Pinpoint the cell where the given text exists, returning its (X, Y) midpoint coordinate. 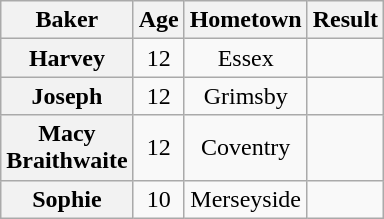
Joseph (67, 96)
Result (345, 20)
Grimsby (246, 96)
Sophie (67, 199)
Essex (246, 58)
10 (158, 199)
MacyBraithwaite (67, 148)
Coventry (246, 148)
Baker (67, 20)
Age (158, 20)
Merseyside (246, 199)
Hometown (246, 20)
Harvey (67, 58)
